Search for the cell housing the specified text and yield its (x, y) center coordinate. 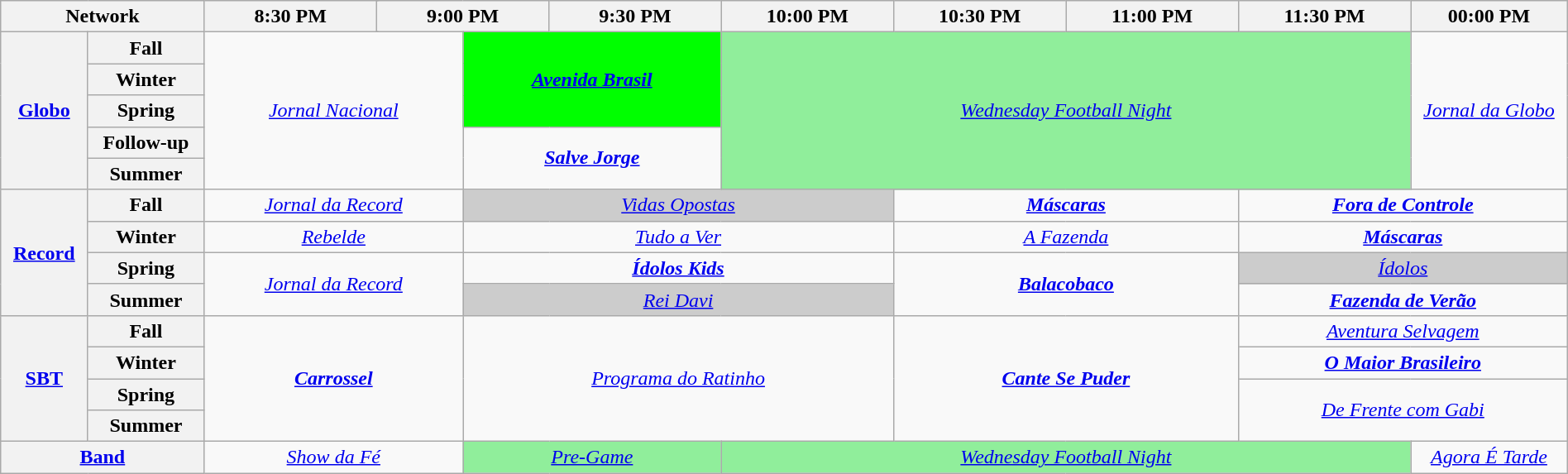
Jornal da Globo (1489, 111)
Carrossel (334, 378)
Fora de Controle (1403, 205)
00:00 PM (1489, 17)
Avenida Brasil (592, 79)
Band (103, 457)
9:30 PM (635, 17)
Show da Fé (334, 457)
Record (45, 252)
11:30 PM (1324, 17)
Follow-up (146, 142)
10:00 PM (807, 17)
Rebelde (334, 237)
Ídolos Kids (678, 268)
Aventura Selvagem (1403, 331)
10:30 PM (980, 17)
O Maior Brasileiro (1403, 362)
Agora É Tarde (1489, 457)
Ídolos (1403, 268)
Network (103, 17)
Globo (45, 111)
Vidas Opostas (678, 205)
Fazenda de Verão (1403, 299)
SBT (45, 378)
9:00 PM (462, 17)
Jornal Nacional (334, 111)
A Fazenda (1067, 237)
De Frente com Gabi (1403, 410)
Cante Se Puder (1067, 378)
Rei Davi (678, 299)
Salve Jorge (592, 158)
Pre-Game (592, 457)
Programa do Ratinho (678, 378)
8:30 PM (290, 17)
Balacobaco (1067, 284)
Tudo a Ver (678, 237)
11:00 PM (1152, 17)
